For the text-containing cell, return its midpoint in (x, y) coordinate format. 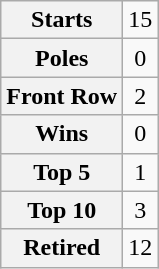
Front Row (62, 96)
2 (140, 96)
Wins (62, 134)
Starts (62, 20)
15 (140, 20)
Top 10 (62, 210)
Retired (62, 248)
12 (140, 248)
1 (140, 172)
3 (140, 210)
Poles (62, 58)
Top 5 (62, 172)
